Search for the cell housing the specified text and yield its [X, Y] center coordinate. 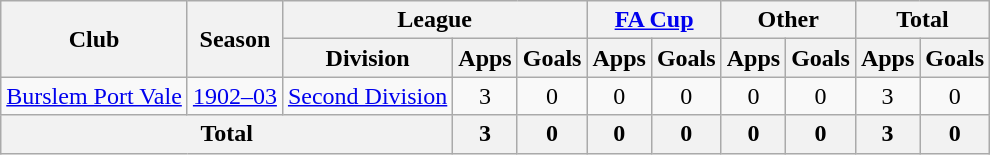
Second Division [367, 96]
1902–03 [234, 96]
League [434, 20]
Club [94, 39]
Burslem Port Vale [94, 96]
Division [367, 58]
FA Cup [654, 20]
Other [788, 20]
Season [234, 39]
